Identify which cell holds the provided text, then report its (x, y) central coordinate. 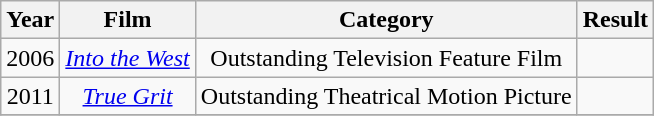
Year (30, 20)
2006 (30, 58)
True Grit (128, 96)
Into the West (128, 58)
Outstanding Television Feature Film (386, 58)
Category (386, 20)
Result (615, 20)
Outstanding Theatrical Motion Picture (386, 96)
Film (128, 20)
2011 (30, 96)
